From the cell containing the given text, extract its center point as [x, y] coordinate. 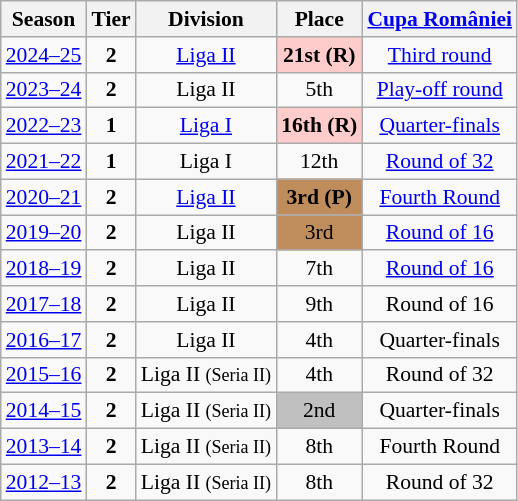
2012–13 [44, 482]
3rd (P) [319, 197]
12th [319, 162]
5th [319, 90]
2022–23 [44, 126]
Tier [110, 19]
Third round [440, 55]
Season [44, 19]
2014–15 [44, 411]
Division [206, 19]
7th [319, 269]
2nd [319, 411]
2021–22 [44, 162]
2018–19 [44, 269]
3rd [319, 233]
9th [319, 304]
2019–20 [44, 233]
2016–17 [44, 340]
Cupa României [440, 19]
2024–25 [44, 55]
16th (R) [319, 126]
2013–14 [44, 447]
2017–18 [44, 304]
2015–16 [44, 375]
Play-off round [440, 90]
2023–24 [44, 90]
Place [319, 19]
2020–21 [44, 197]
21st (R) [319, 55]
